Detect which cell encompasses the target text, then output its (X, Y) center coordinate. 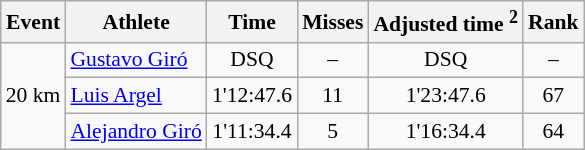
1'12:47.6 (252, 96)
20 km (34, 96)
Gustavo Giró (136, 60)
Alejandro Giró (136, 132)
1'23:47.6 (446, 96)
Rank (554, 22)
5 (332, 132)
Luis Argel (136, 96)
Athlete (136, 22)
1'16:34.4 (446, 132)
1'11:34.4 (252, 132)
67 (554, 96)
11 (332, 96)
Event (34, 22)
64 (554, 132)
Misses (332, 22)
Adjusted time 2 (446, 22)
Time (252, 22)
